Return [X, Y] of the center of cell containing provided text 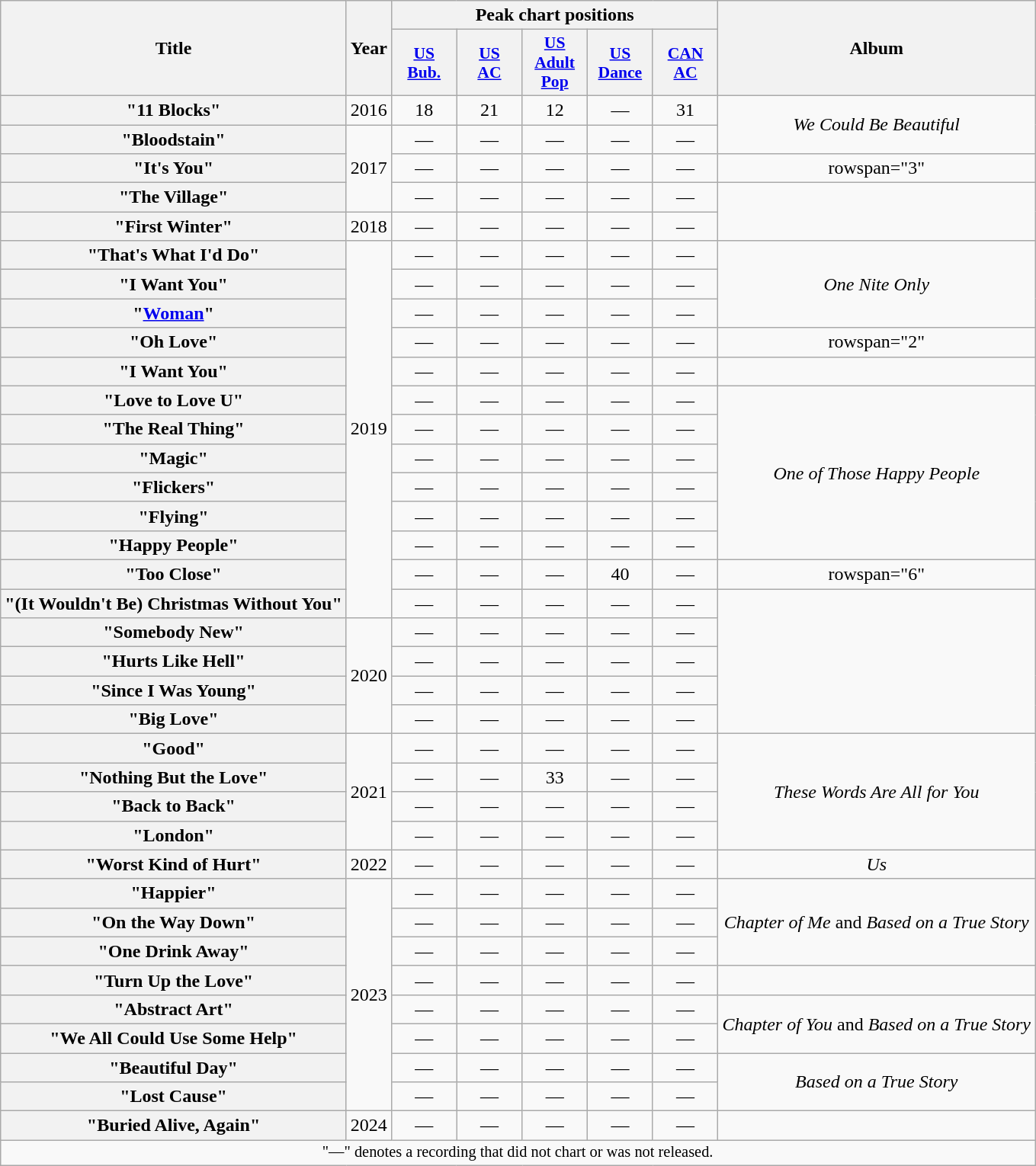
"Bloodstain" [174, 139]
Us [877, 864]
"Magic" [174, 458]
These Words Are All for You [877, 792]
"Turn Up the Love" [174, 980]
"Abstract Art" [174, 1009]
rowspan="6" [877, 574]
33 [555, 777]
Year [369, 49]
"On the Way Down" [174, 922]
"Woman" [174, 313]
12 [555, 110]
"Too Close" [174, 574]
"One Drink Away" [174, 951]
One of Those Happy People [877, 472]
Peak chart positions [555, 15]
"11 Blocks" [174, 110]
"Hurts Like Hell" [174, 661]
2016 [369, 110]
"Oh Love" [174, 342]
"Happier" [174, 893]
"London" [174, 835]
2018 [369, 226]
Chapter of You and Based on a True Story [877, 1023]
"Love to Love U" [174, 400]
"Happy People" [174, 545]
"Beautiful Day" [174, 1068]
USBub. [424, 62]
USAdultPop [555, 62]
"Worst Kind of Hurt" [174, 864]
One Nite Only [877, 284]
2021 [369, 792]
rowspan="3" [877, 168]
Album [877, 49]
rowspan="2" [877, 342]
"Big Love" [174, 719]
Based on a True Story [877, 1082]
40 [621, 574]
2017 [369, 168]
Title [174, 49]
"Nothing But the Love" [174, 777]
Chapter of Me and Based on a True Story [877, 922]
CANAC [685, 62]
18 [424, 110]
2023 [369, 995]
"We All Could Use Some Help" [174, 1038]
"The Real Thing" [174, 429]
"(It Wouldn't Be) Christmas Without You" [174, 603]
2022 [369, 864]
"That's What I'd Do" [174, 255]
"Flickers" [174, 487]
USAC [489, 62]
2024 [369, 1126]
USDance [621, 62]
"Somebody New" [174, 633]
"Buried Alive, Again" [174, 1126]
"Lost Cause" [174, 1097]
We Could Be Beautiful [877, 124]
2020 [369, 676]
"Back to Back" [174, 806]
31 [685, 110]
"Since I Was Young" [174, 690]
"Flying" [174, 516]
"It's You" [174, 168]
"Good" [174, 748]
"First Winter" [174, 226]
"—" denotes a recording that did not chart or was not released. [518, 1153]
"The Village" [174, 197]
21 [489, 110]
2019 [369, 430]
